Locate the cell with the specified text and output its [X, Y] center coordinate. 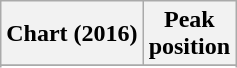
Peak position [189, 34]
Chart (2016) [72, 34]
